Provide the (x, y) coordinate of the cell's center where the given text is located.  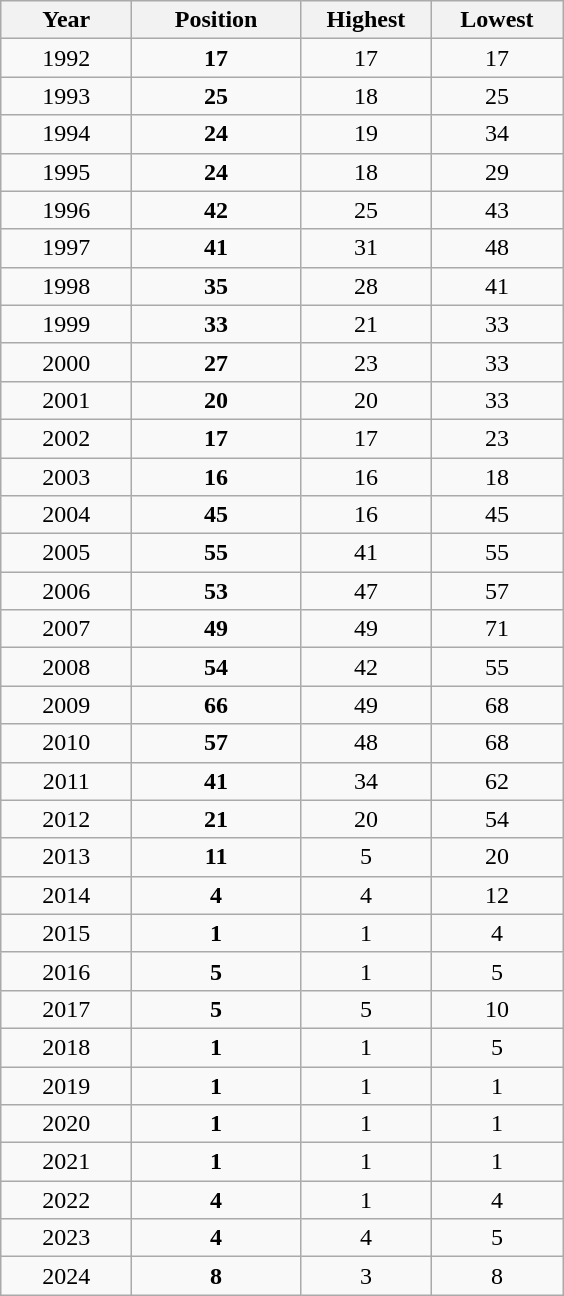
1994 (66, 134)
2009 (66, 705)
19 (366, 134)
Highest (366, 20)
1997 (66, 248)
11 (216, 857)
2006 (66, 591)
2000 (66, 362)
2011 (66, 781)
28 (366, 286)
2017 (66, 1009)
2013 (66, 857)
1993 (66, 96)
1995 (66, 172)
66 (216, 705)
2015 (66, 933)
53 (216, 591)
12 (496, 895)
1998 (66, 286)
29 (496, 172)
Position (216, 20)
27 (216, 362)
1992 (66, 58)
Lowest (496, 20)
43 (496, 210)
2023 (66, 1238)
62 (496, 781)
2021 (66, 1162)
2012 (66, 819)
2007 (66, 629)
Year (66, 20)
3 (366, 1276)
2003 (66, 477)
2002 (66, 438)
2005 (66, 553)
2024 (66, 1276)
10 (496, 1009)
2019 (66, 1085)
2018 (66, 1047)
47 (366, 591)
1996 (66, 210)
2016 (66, 971)
2022 (66, 1200)
2001 (66, 400)
2004 (66, 515)
35 (216, 286)
31 (366, 248)
2020 (66, 1124)
1999 (66, 324)
2014 (66, 895)
2010 (66, 743)
71 (496, 629)
2008 (66, 667)
